For the text-containing cell, return its midpoint in (X, Y) coordinate format. 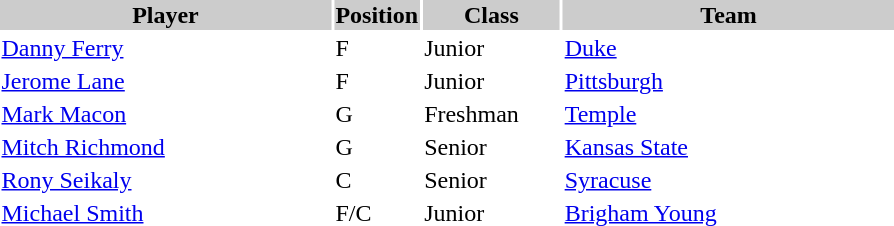
Class (492, 15)
Mark Macon (166, 114)
C (377, 180)
Position (377, 15)
Danny Ferry (166, 48)
Player (166, 15)
Duke (728, 48)
Rony Seikaly (166, 180)
Pittsburgh (728, 81)
Freshman (492, 114)
Team (728, 15)
Mitch Richmond (166, 147)
Kansas State (728, 147)
Temple (728, 114)
Syracuse (728, 180)
Jerome Lane (166, 81)
